Extract the (X, Y) coordinate from the center of the cell holding the provided text.  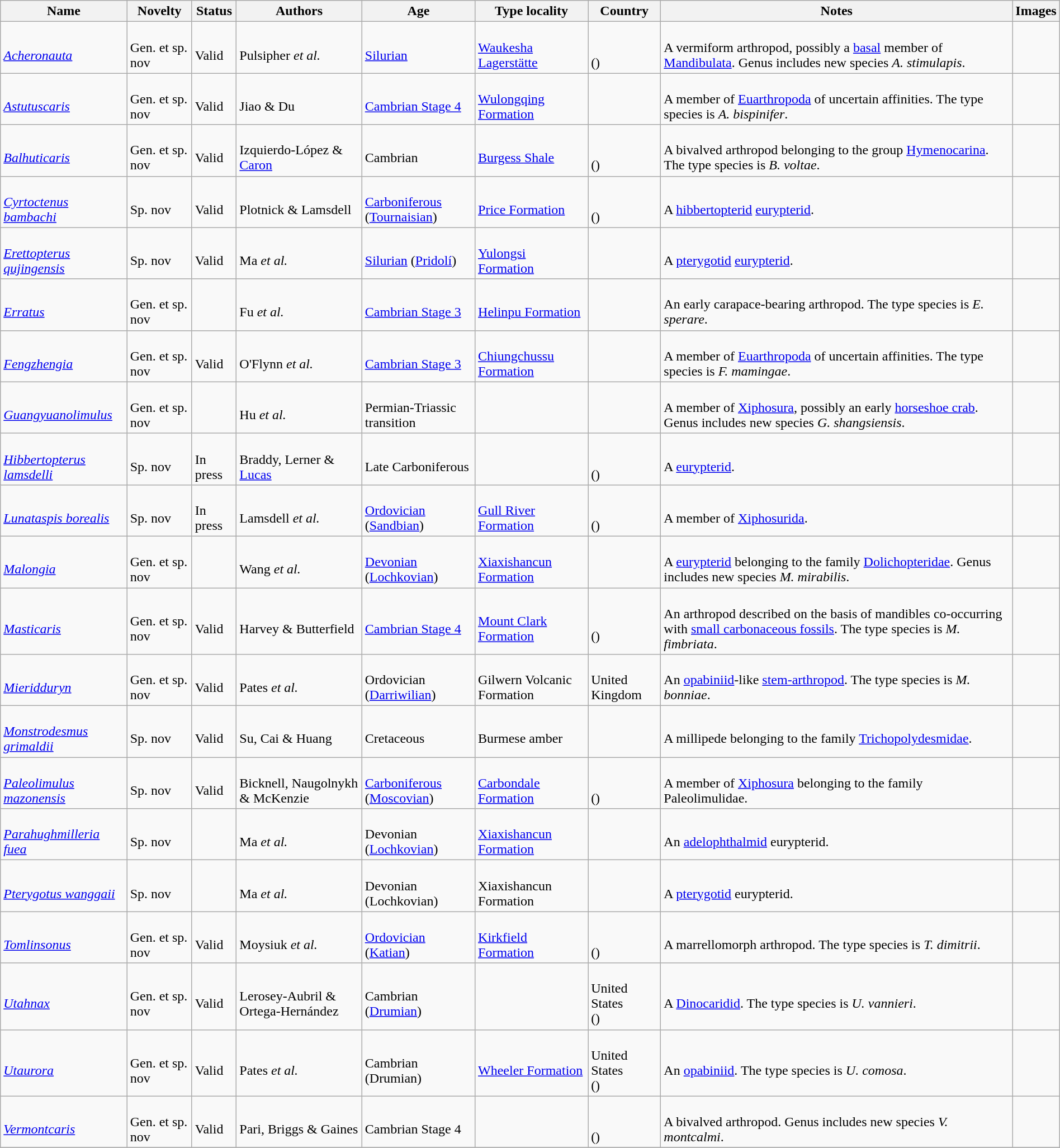
Harvey & Butterfield (299, 622)
A member of Euarthropoda of uncertain affinities. The type species is A. bispinifer. (836, 99)
Plotnick & Lamsdell (299, 202)
Su, Cai & Huang (299, 732)
Bicknell, Naugolnykh & McKenzie (299, 783)
Waukesha Lagerstätte (532, 48)
Tomlinsonus (64, 937)
A vermiform arthropod, possibly a basal member of Mandibulata. Genus includes new species A. stimulapis. (836, 48)
An adelophthalmid eurypterid. (836, 834)
Pari, Briggs & Gaines (299, 1122)
Images (1036, 11)
Gilwern Volcanic Formation (532, 680)
Novelty (159, 11)
A millipede belonging to the family Trichopolydesmidae. (836, 732)
Vermontcaris (64, 1122)
A hibbertopterid eurypterid. (836, 202)
Mount Clark Formation (532, 622)
Cyrtoctenus bambachi (64, 202)
Hu et al. (299, 407)
Kirkfield Formation (532, 937)
Parahughmilleria fuea (64, 834)
Izquierdo-López & Caron (299, 150)
Wulongqing Formation (532, 99)
A member of Euarthropoda of uncertain affinities. The type species is F. mamingae. (836, 356)
Astutuscaris (64, 99)
An early carapace-bearing arthropod. The type species is E. sperare. (836, 305)
Ordovician (Katian) (418, 937)
Utahnax (64, 996)
An arthropod described on the basis of mandibles co-occurring with small carbonaceous fossils. The type species is M. fimbriata. (836, 622)
Wheeler Formation (532, 1063)
Authors (299, 11)
Pulsipher et al. (299, 48)
Lunataspis borealis (64, 510)
A bivalved arthropod belonging to the group Hymenocarina. The type species is B. voltae. (836, 150)
Carboniferous (Tournaisian) (418, 202)
An opabiniid. The type species is U. comosa. (836, 1063)
Chiungchussu Formation (532, 356)
Name (64, 11)
Wang et al. (299, 562)
Silurian (Pridolí) (418, 253)
Silurian (418, 48)
United Kingdom (624, 680)
Ordovician (Darriwilian) (418, 680)
A Dinocaridid. The type species is U. vannieri. (836, 996)
Lerosey-Aubril & Ortega-Hernández (299, 996)
Monstrodesmus grimaldii (64, 732)
Notes (836, 11)
Balhuticaris (64, 150)
Masticaris (64, 622)
Gull River Formation (532, 510)
Cretaceous (418, 732)
An opabiniid-like stem-arthropod. The type species is M. bonniae. (836, 680)
Braddy, Lerner & Lucas (299, 459)
Status (214, 11)
Fu et al. (299, 305)
Yulongsi Formation (532, 253)
Jiao & Du (299, 99)
Pterygotus wanggaii (64, 886)
Utaurora (64, 1063)
A marrellomorph arthropod. The type species is T. dimitrii. (836, 937)
Price Formation (532, 202)
Acheronauta (64, 48)
Cambrian (418, 150)
Lamsdell et al. (299, 510)
Country (624, 11)
A member of Xiphosurida. (836, 510)
Moysiuk et al. (299, 937)
Carbondale Formation (532, 783)
A eurypterid belonging to the family Dolichopteridae. Genus includes new species M. mirabilis. (836, 562)
Carboniferous (Moscovian) (418, 783)
Guangyuanolimulus (64, 407)
Ordovician (Sandbian) (418, 510)
Permian-Triassic transition (418, 407)
Type locality (532, 11)
Burgess Shale (532, 150)
Burmese amber (532, 732)
A member of Xiphosura belonging to the family Paleolimulidae. (836, 783)
Paleolimulus mazonensis (64, 783)
A member of Xiphosura, possibly an early horseshoe crab. Genus includes new species G. shangsiensis. (836, 407)
Late Carboniferous (418, 459)
Age (418, 11)
A bivalved arthropod. Genus includes new species V. montcalmi. (836, 1122)
Erratus (64, 305)
Erettopterus qujingensis (64, 253)
Hibbertopterus lamsdelli (64, 459)
Mieridduryn (64, 680)
Fengzhengia (64, 356)
Helinpu Formation (532, 305)
A eurypterid. (836, 459)
O'Flynn et al. (299, 356)
Malongia (64, 562)
